Output the (X, Y) coordinate of the center of the cell containing the given text.  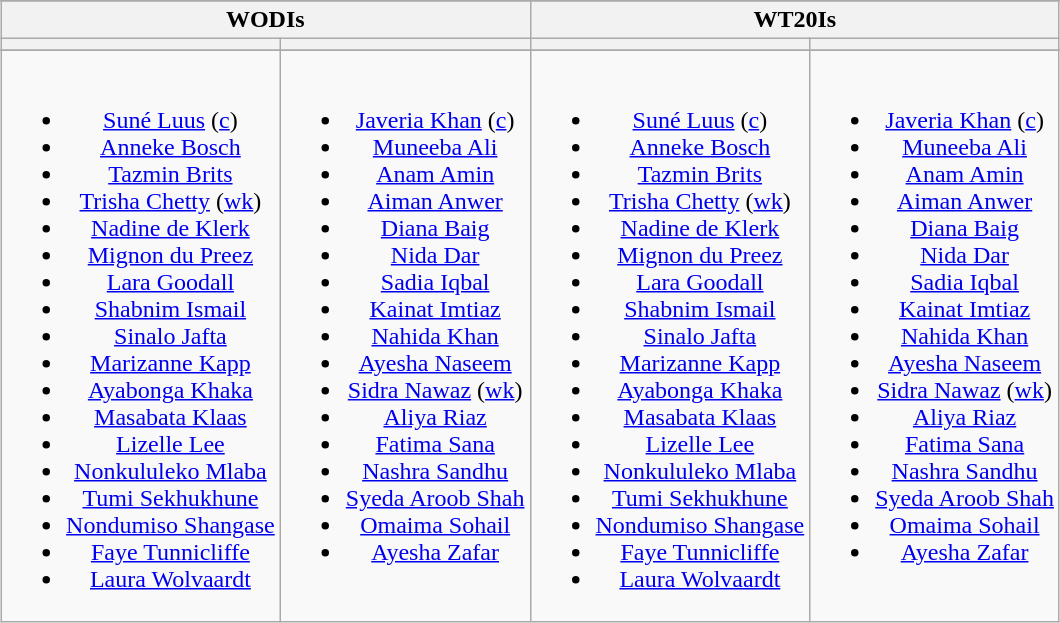
WODIs (266, 20)
WT20Is (794, 20)
